Extract the [x, y] coordinate from the center of the cell holding the provided text.  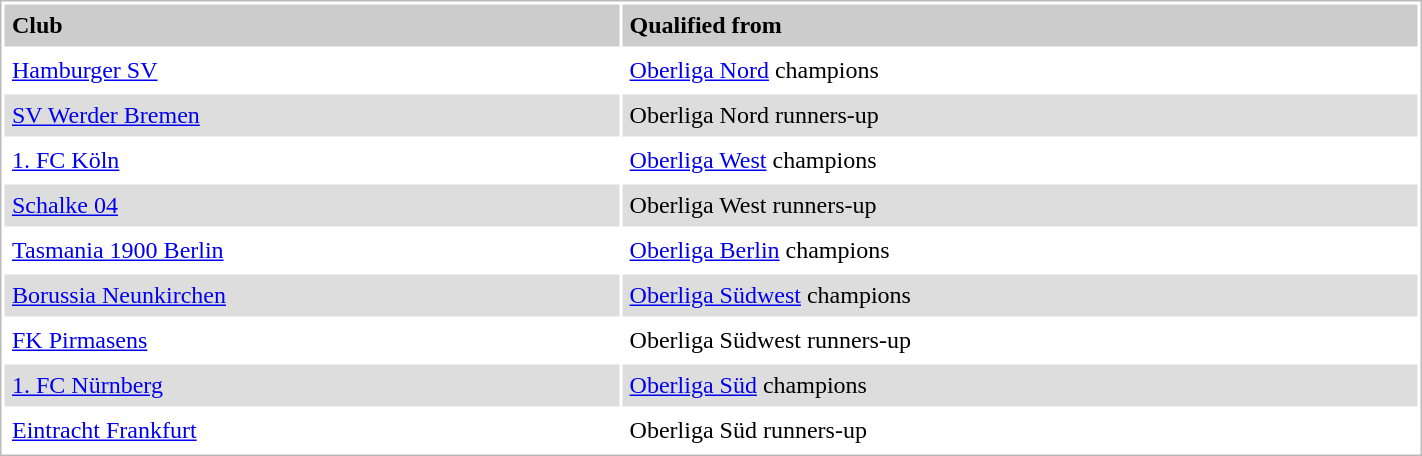
Eintracht Frankfurt [312, 431]
Oberliga West champions [1020, 161]
Borussia Neunkirchen [312, 295]
Club [312, 25]
Schalke 04 [312, 205]
SV Werder Bremen [312, 115]
FK Pirmasens [312, 341]
1. FC Nürnberg [312, 385]
Oberliga Südwest champions [1020, 295]
Oberliga Süd champions [1020, 385]
Oberliga Nord champions [1020, 71]
Oberliga Berlin champions [1020, 251]
Oberliga Nord runners-up [1020, 115]
1. FC Köln [312, 161]
Oberliga Süd runners-up [1020, 431]
Tasmania 1900 Berlin [312, 251]
Oberliga West runners-up [1020, 205]
Oberliga Südwest runners-up [1020, 341]
Hamburger SV [312, 71]
Qualified from [1020, 25]
